Find where the given text appears and provide that cell's center as [x, y] coordinate. 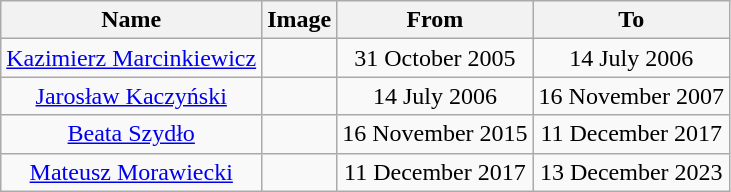
31 October 2005 [435, 58]
To [631, 20]
Jarosław Kaczyński [132, 96]
16 November 2007 [631, 96]
Beata Szydło [132, 134]
Name [132, 20]
Kazimierz Marcinkiewicz [132, 58]
Image [300, 20]
From [435, 20]
16 November 2015 [435, 134]
13 December 2023 [631, 172]
Mateusz Morawiecki [132, 172]
